Return (X, Y) of the center of cell containing provided text 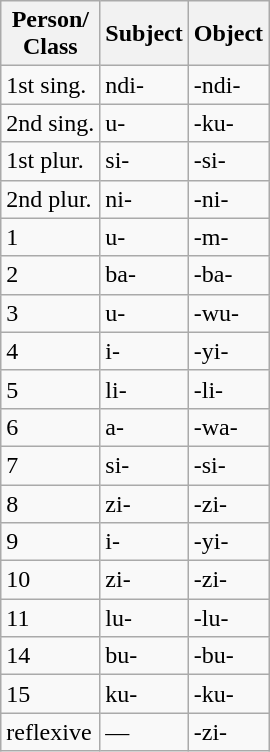
6 (50, 427)
1st plur. (50, 161)
-m- (228, 237)
2nd sing. (50, 123)
ba- (144, 275)
reflexive (50, 732)
10 (50, 580)
ku- (144, 694)
-ndi- (228, 85)
-wa- (228, 427)
1st sing. (50, 85)
ni- (144, 199)
8 (50, 503)
lu- (144, 618)
-ni- (228, 199)
Object (228, 34)
1 (50, 237)
7 (50, 465)
-ba- (228, 275)
4 (50, 351)
14 (50, 656)
5 (50, 389)
li- (144, 389)
15 (50, 694)
Person/Class (50, 34)
9 (50, 542)
-lu- (228, 618)
-li- (228, 389)
a- (144, 427)
-bu- (228, 656)
bu- (144, 656)
ndi- (144, 85)
— (144, 732)
11 (50, 618)
-wu- (228, 313)
2nd plur. (50, 199)
2 (50, 275)
3 (50, 313)
Subject (144, 34)
